Provide the [x, y] coordinate of the cell's center where the given text is located.  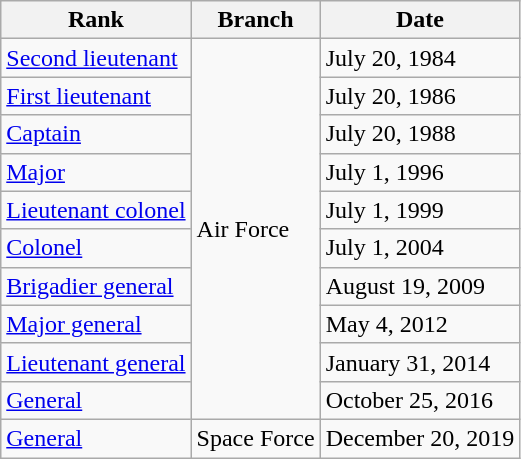
January 31, 2014 [420, 362]
July 20, 1988 [420, 134]
Second lieutenant [96, 58]
July 1, 1996 [420, 172]
July 1, 1999 [420, 210]
Brigadier general [96, 286]
Major general [96, 324]
Captain [96, 134]
October 25, 2016 [420, 400]
Space Force [256, 438]
July 20, 1986 [420, 96]
First lieutenant [96, 96]
Branch [256, 20]
July 20, 1984 [420, 58]
Lieutenant colonel [96, 210]
Colonel [96, 248]
Rank [96, 20]
Date [420, 20]
Major [96, 172]
July 1, 2004 [420, 248]
Air Force [256, 230]
August 19, 2009 [420, 286]
May 4, 2012 [420, 324]
December 20, 2019 [420, 438]
Lieutenant general [96, 362]
